From the cell containing the given text, extract its center point as [x, y] coordinate. 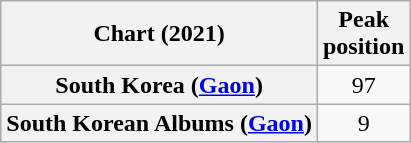
South Korea (Gaon) [160, 85]
South Korean Albums (Gaon) [160, 123]
9 [363, 123]
Peakposition [363, 34]
Chart (2021) [160, 34]
97 [363, 85]
